Pinpoint the cell where the given text exists, returning its (X, Y) midpoint coordinate. 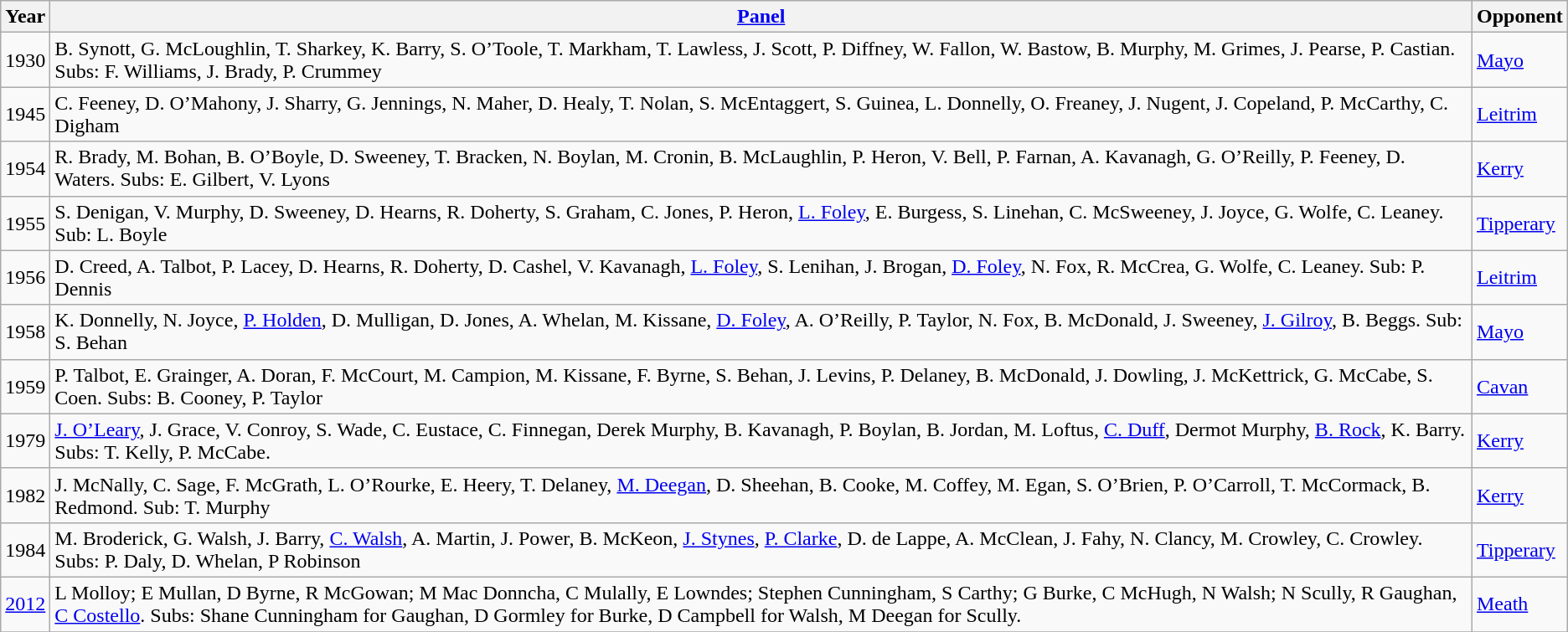
Meath (1519, 604)
1979 (25, 440)
Panel (761, 17)
1945 (25, 114)
1955 (25, 223)
1959 (25, 387)
Cavan (1519, 387)
1930 (25, 60)
Year (25, 17)
1982 (25, 496)
1954 (25, 169)
Opponent (1519, 17)
1956 (25, 278)
1958 (25, 331)
2012 (25, 604)
1984 (25, 549)
